From the cell containing the given text, extract its center point as (X, Y) coordinate. 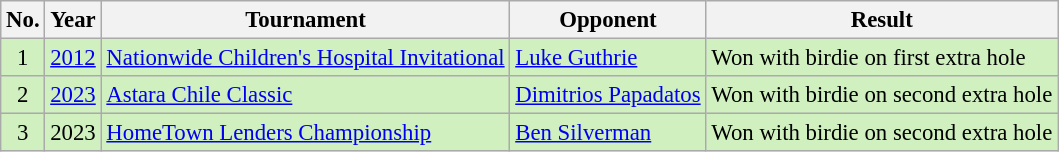
Opponent (608, 20)
3 (23, 133)
No. (23, 20)
1 (23, 58)
Year (73, 20)
Nationwide Children's Hospital Invitational (306, 58)
Tournament (306, 20)
Dimitrios Papadatos (608, 95)
HomeTown Lenders Championship (306, 133)
2012 (73, 58)
Won with birdie on first extra hole (882, 58)
Astara Chile Classic (306, 95)
2 (23, 95)
Luke Guthrie (608, 58)
Result (882, 20)
Ben Silverman (608, 133)
